Search for the cell housing the specified text and yield its [x, y] center coordinate. 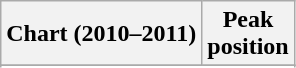
Peakposition [248, 34]
Chart (2010–2011) [102, 34]
